Identify which cell holds the provided text, then report its [X, Y] central coordinate. 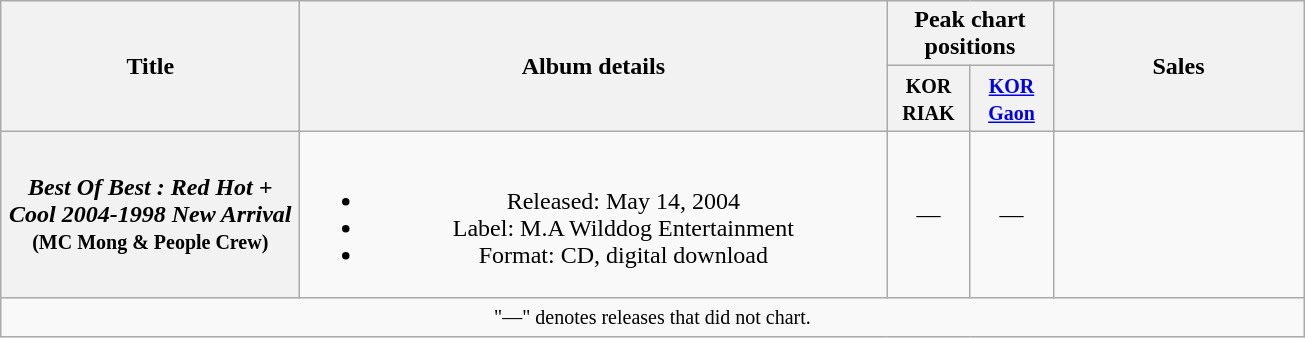
Released: May 14, 2004Label: M.A Wilddog EntertainmentFormat: CD, digital download [594, 214]
Sales [1178, 66]
KORGaon [1012, 98]
Album details [594, 66]
Best Of Best : Red Hot + Cool 2004-1998 New Arrival(MC Mong & People Crew) [150, 214]
"—" denotes releases that did not chart. [652, 317]
KORRIAK [928, 98]
Peak chart positions [970, 34]
Title [150, 66]
